Output the (x, y) coordinate of the center of the cell containing the given text.  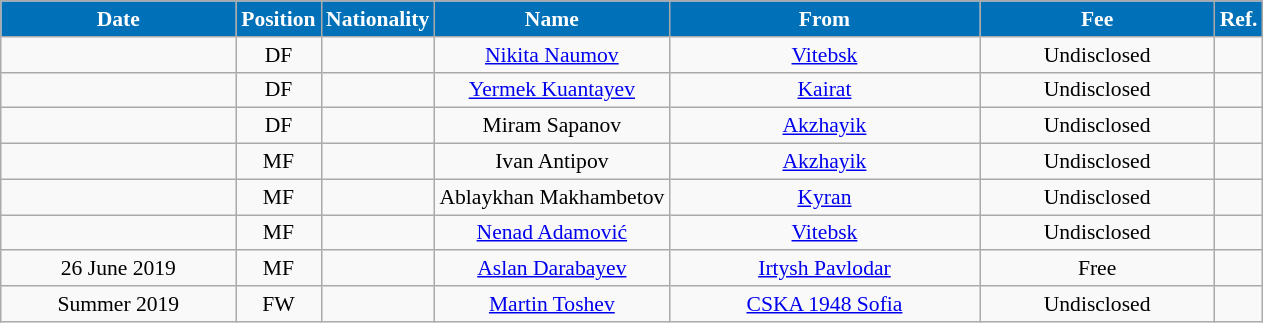
Position (278, 19)
Miram Sapanov (552, 126)
Kairat (824, 90)
Nationality (378, 19)
Ivan Antipov (552, 162)
CSKA 1948 Sofia (824, 304)
Nenad Adamović (552, 233)
Martin Toshev (552, 304)
Yermek Kuantayev (552, 90)
Fee (1098, 19)
Summer 2019 (118, 304)
Ref. (1239, 19)
Nikita Naumov (552, 55)
Aslan Darabayev (552, 269)
Name (552, 19)
Ablaykhan Makhambetov (552, 197)
Kyran (824, 197)
From (824, 19)
Date (118, 19)
Free (1098, 269)
26 June 2019 (118, 269)
Irtysh Pavlodar (824, 269)
FW (278, 304)
